Find where the given text appears and provide that cell's center as (X, Y) coordinate. 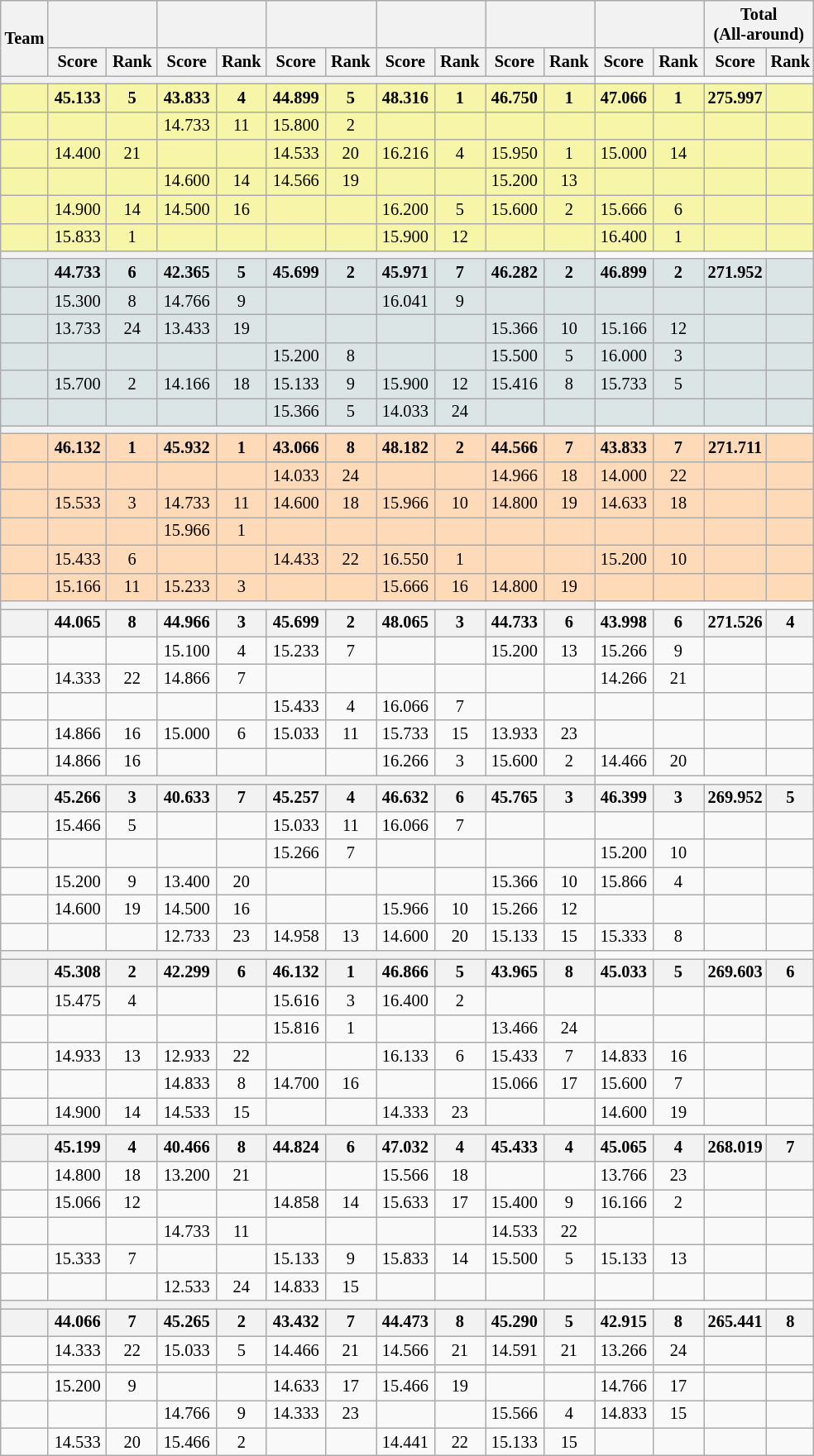
14.000 (624, 475)
13.266 (624, 1350)
44.966 (187, 623)
13.400 (187, 881)
46.899 (624, 273)
Total(All-around) (759, 24)
16.166 (624, 1203)
42.299 (187, 972)
45.133 (78, 98)
45.257 (296, 798)
16.216 (405, 154)
275.997 (735, 98)
13.766 (624, 1176)
265.441 (735, 1322)
15.400 (515, 1203)
15.866 (624, 881)
268.019 (735, 1148)
Team (25, 38)
45.433 (515, 1148)
45.265 (187, 1322)
48.065 (405, 623)
13.200 (187, 1176)
271.711 (735, 447)
16.550 (405, 559)
43.998 (624, 623)
14.433 (296, 559)
43.432 (296, 1322)
45.033 (624, 972)
45.199 (78, 1148)
16.266 (405, 761)
13.733 (78, 328)
14.966 (515, 475)
15.100 (187, 651)
15.800 (296, 126)
14.266 (624, 678)
40.633 (187, 798)
43.066 (296, 447)
45.765 (515, 798)
45.290 (515, 1322)
15.633 (405, 1203)
44.824 (296, 1148)
46.866 (405, 972)
45.971 (405, 273)
15.416 (515, 384)
47.032 (405, 1148)
15.533 (78, 504)
45.065 (624, 1148)
16.000 (624, 356)
46.750 (515, 98)
44.473 (405, 1322)
12.733 (187, 937)
42.915 (624, 1322)
15.616 (296, 1000)
13.466 (515, 1029)
44.566 (515, 447)
47.066 (624, 98)
46.632 (405, 798)
42.365 (187, 273)
44.066 (78, 1322)
45.932 (187, 447)
48.316 (405, 98)
16.133 (405, 1056)
43.965 (515, 972)
15.300 (78, 301)
14.400 (78, 154)
16.041 (405, 301)
12.533 (187, 1287)
271.526 (735, 623)
40.466 (187, 1148)
14.858 (296, 1203)
15.475 (78, 1000)
13.433 (187, 328)
13.933 (515, 734)
46.282 (515, 273)
14.166 (187, 384)
16.200 (405, 209)
15.950 (515, 154)
14.700 (296, 1084)
14.441 (405, 1442)
15.700 (78, 384)
45.308 (78, 972)
44.065 (78, 623)
48.182 (405, 447)
14.591 (515, 1350)
269.603 (735, 972)
45.266 (78, 798)
14.933 (78, 1056)
46.399 (624, 798)
44.899 (296, 98)
14.958 (296, 937)
15.816 (296, 1029)
271.952 (735, 273)
12.933 (187, 1056)
269.952 (735, 798)
